Find where the given text appears and provide that cell's center as (x, y) coordinate. 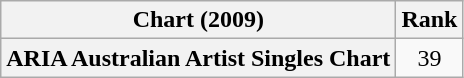
Chart (2009) (198, 20)
39 (430, 58)
Rank (430, 20)
ARIA Australian Artist Singles Chart (198, 58)
